Search for the cell housing the specified text and yield its (x, y) center coordinate. 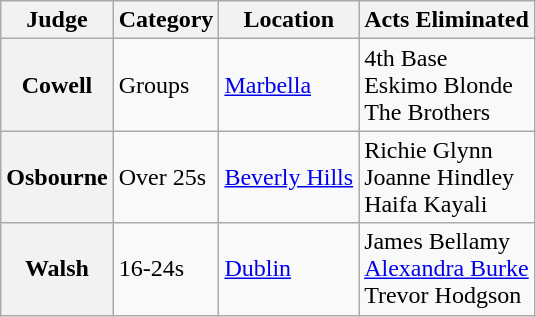
Groups (166, 85)
Location (289, 20)
16-24s (166, 269)
Over 25s (166, 177)
Judge (57, 20)
Category (166, 20)
4th BaseEskimo BlondeThe Brothers (447, 85)
Osbourne (57, 177)
Walsh (57, 269)
Marbella (289, 85)
Dublin (289, 269)
James BellamyAlexandra BurkeTrevor Hodgson (447, 269)
Beverly Hills (289, 177)
Acts Eliminated (447, 20)
Cowell (57, 85)
Richie GlynnJoanne HindleyHaifa Kayali (447, 177)
